Search for the cell housing the specified text and yield its (x, y) center coordinate. 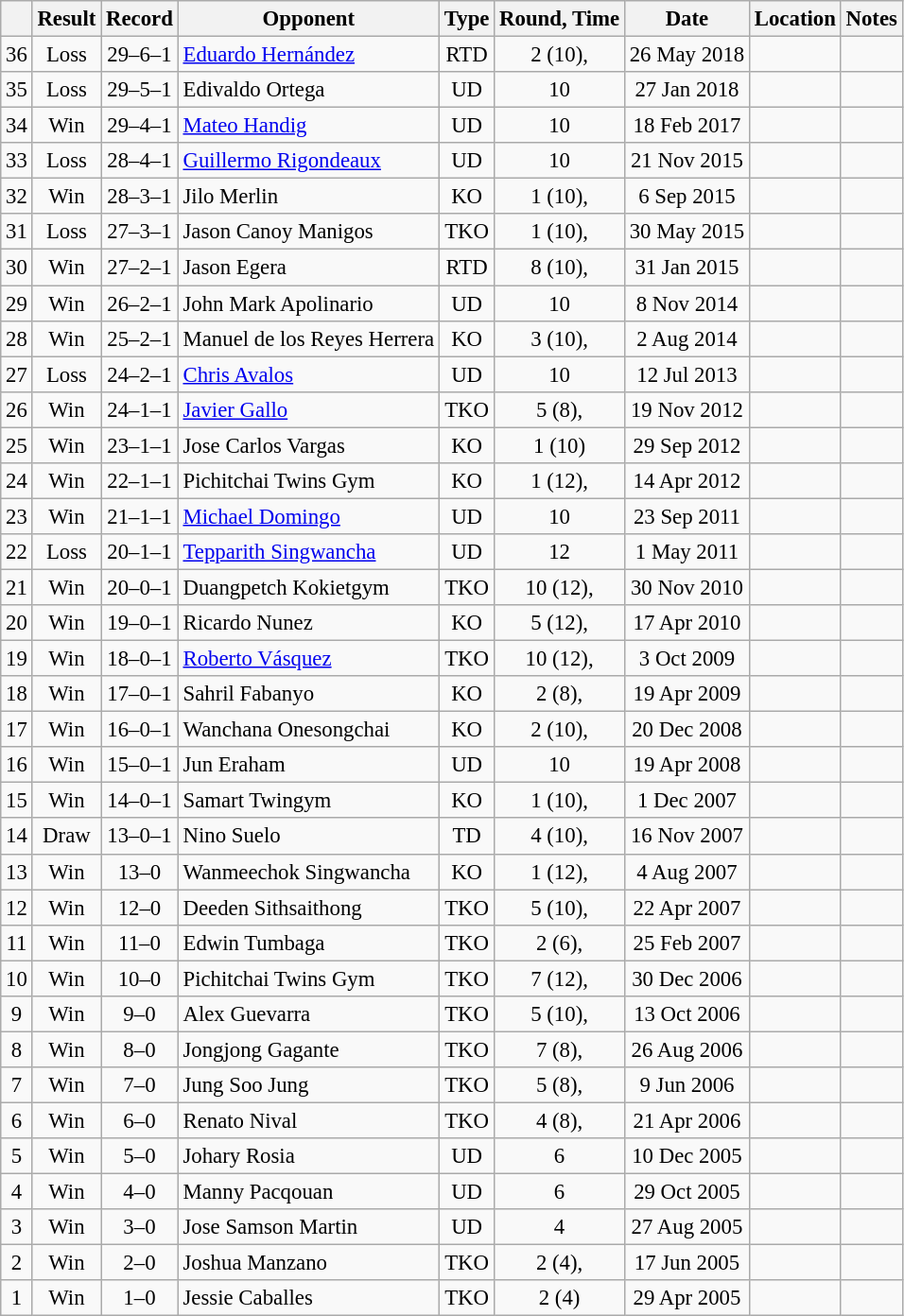
Javier Gallo (308, 409)
Jun Eraham (308, 765)
24–2–1 (140, 374)
29–6–1 (140, 55)
7 (8), (560, 1049)
Nino Suelo (308, 837)
29 Apr 2005 (687, 1298)
19 Apr 2009 (687, 694)
28–4–1 (140, 161)
15–0–1 (140, 765)
3 (17, 1227)
22 (17, 552)
30 May 2015 (687, 232)
11 (17, 943)
Roberto Vásquez (308, 659)
22–1–1 (140, 481)
Jose Samson Martin (308, 1227)
Samart Twingym (308, 801)
Duangpetch Kokietgym (308, 587)
19 Nov 2012 (687, 409)
3 Oct 2009 (687, 659)
4 (10), (560, 837)
Date (687, 19)
27–2–1 (140, 268)
4 (8), (560, 1120)
Edivaldo Ortega (308, 90)
13–0–1 (140, 837)
3 (10), (560, 338)
5 (17, 1156)
TD (466, 837)
Manuel de los Reyes Herrera (308, 338)
27–3–1 (140, 232)
29 (17, 303)
Wanchana Onesongchai (308, 730)
27 (17, 374)
2 Aug 2014 (687, 338)
6–0 (140, 1120)
27 Jan 2018 (687, 90)
1–0 (140, 1298)
22 Apr 2007 (687, 908)
5–0 (140, 1156)
11–0 (140, 943)
John Mark Apolinario (308, 303)
12–0 (140, 908)
Sahril Fabanyo (308, 694)
20 (17, 623)
36 (17, 55)
29–4–1 (140, 126)
Draw (66, 837)
17 Jun 2005 (687, 1263)
13 Oct 2006 (687, 1014)
13 (17, 872)
21 Apr 2006 (687, 1120)
28 (17, 338)
Deeden Sithsaithong (308, 908)
31 Jan 2015 (687, 268)
18–0–1 (140, 659)
17 Apr 2010 (687, 623)
12 Jul 2013 (687, 374)
19 (17, 659)
7 (12), (560, 978)
14 (17, 837)
26–2–1 (140, 303)
Renato Nival (308, 1120)
2–0 (140, 1263)
30 (17, 268)
25 (17, 445)
4–0 (140, 1192)
27 Aug 2005 (687, 1227)
26 Aug 2006 (687, 1049)
29–5–1 (140, 90)
17–0–1 (140, 694)
10–0 (140, 978)
Opponent (308, 19)
24–1–1 (140, 409)
1 May 2011 (687, 552)
16 (17, 765)
23–1–1 (140, 445)
3–0 (140, 1227)
Wanmeechok Singwancha (308, 872)
25 Feb 2007 (687, 943)
29 Oct 2005 (687, 1192)
Guillermo Rigondeaux (308, 161)
25–2–1 (140, 338)
1 (17, 1298)
18 Feb 2017 (687, 126)
8 (17, 1049)
Record (140, 19)
21 (17, 587)
21–1–1 (140, 516)
10 Dec 2005 (687, 1156)
Round, Time (560, 19)
4 Aug 2007 (687, 872)
Alex Guevarra (308, 1014)
7 (17, 1085)
2 (8), (560, 694)
7–0 (140, 1085)
9 Jun 2006 (687, 1085)
23 (17, 516)
15 (17, 801)
Jilo Merlin (308, 197)
32 (17, 197)
18 (17, 694)
Jason Canoy Manigos (308, 232)
26 (17, 409)
Jung Soo Jung (308, 1085)
29 Sep 2012 (687, 445)
21 Nov 2015 (687, 161)
Michael Domingo (308, 516)
35 (17, 90)
8 Nov 2014 (687, 303)
14 Apr 2012 (687, 481)
20–1–1 (140, 552)
23 Sep 2011 (687, 516)
2 (4), (560, 1263)
33 (17, 161)
Ricardo Nunez (308, 623)
Jason Egera (308, 268)
31 (17, 232)
Edwin Tumbaga (308, 943)
24 (17, 481)
Mateo Handig (308, 126)
9 (17, 1014)
9–0 (140, 1014)
16–0–1 (140, 730)
Notes (872, 19)
34 (17, 126)
Tepparith Singwancha (308, 552)
8 (10), (560, 268)
5 (12), (560, 623)
1 (10) (560, 445)
19 Apr 2008 (687, 765)
13–0 (140, 872)
Eduardo Hernández (308, 55)
20 Dec 2008 (687, 730)
1 Dec 2007 (687, 801)
26 May 2018 (687, 55)
17 (17, 730)
19–0–1 (140, 623)
Manny Pacqouan (308, 1192)
Jongjong Gagante (308, 1049)
28–3–1 (140, 197)
6 Sep 2015 (687, 197)
8–0 (140, 1049)
2 (17, 1263)
Joshua Manzano (308, 1263)
Chris Avalos (308, 374)
Johary Rosia (308, 1156)
16 Nov 2007 (687, 837)
Result (66, 19)
Location (794, 19)
30 Nov 2010 (687, 587)
14–0–1 (140, 801)
Jose Carlos Vargas (308, 445)
2 (6), (560, 943)
Jessie Caballes (308, 1298)
20–0–1 (140, 587)
30 Dec 2006 (687, 978)
Type (466, 19)
2 (4) (560, 1298)
